Identify which cell holds the provided text, then report its (x, y) central coordinate. 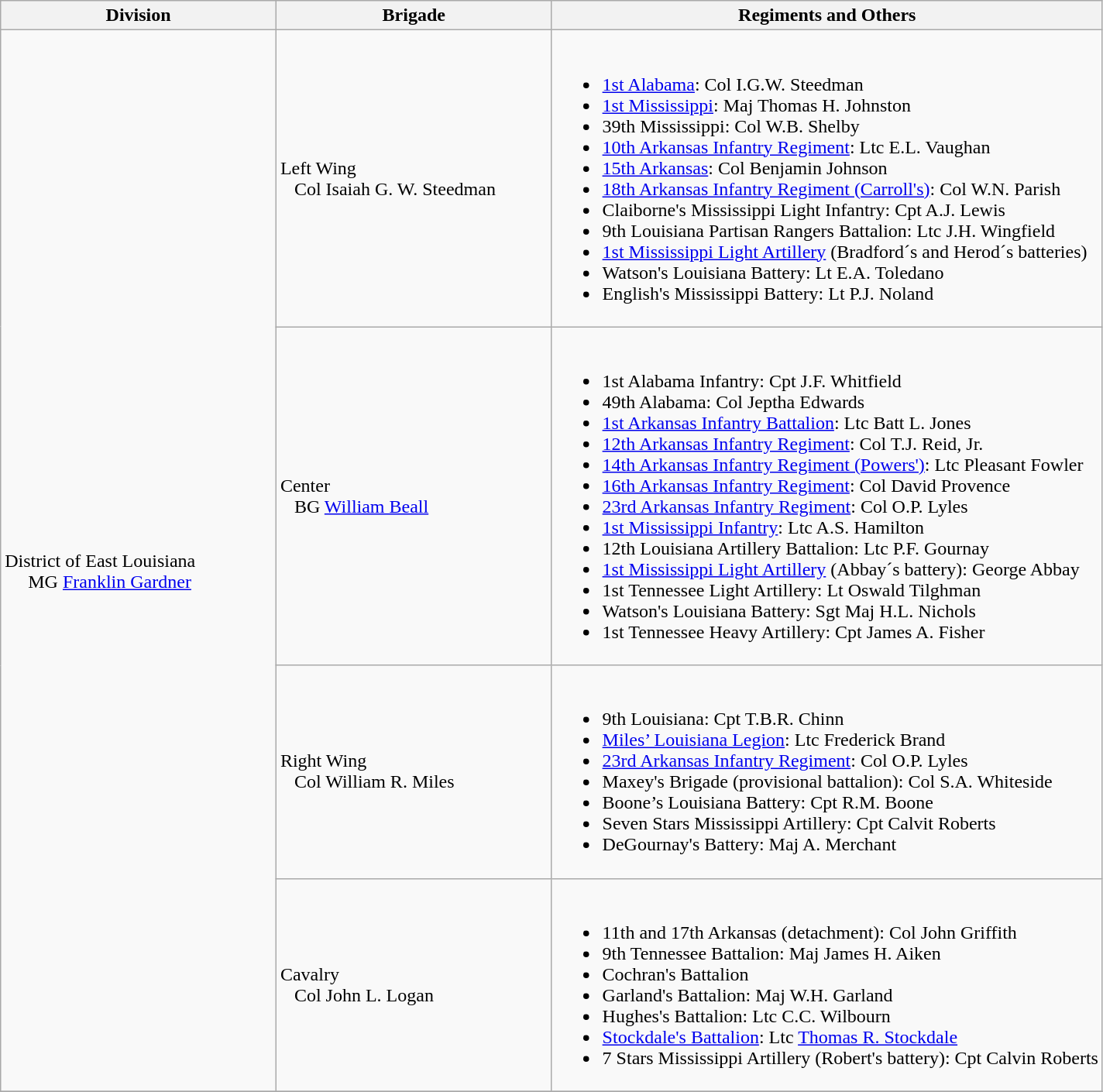
Cavalry Col John L. Logan (414, 985)
Center BG William Beall (414, 496)
District of East Louisiana MG Franklin Gardner (139, 561)
Regiments and Others (827, 15)
Right Wing Col William R. Miles (414, 771)
Division (139, 15)
Brigade (414, 15)
Left Wing Col Isaiah G. W. Steedman (414, 178)
